Return the [X, Y] coordinate for the center point of the cell that contains the specified text.  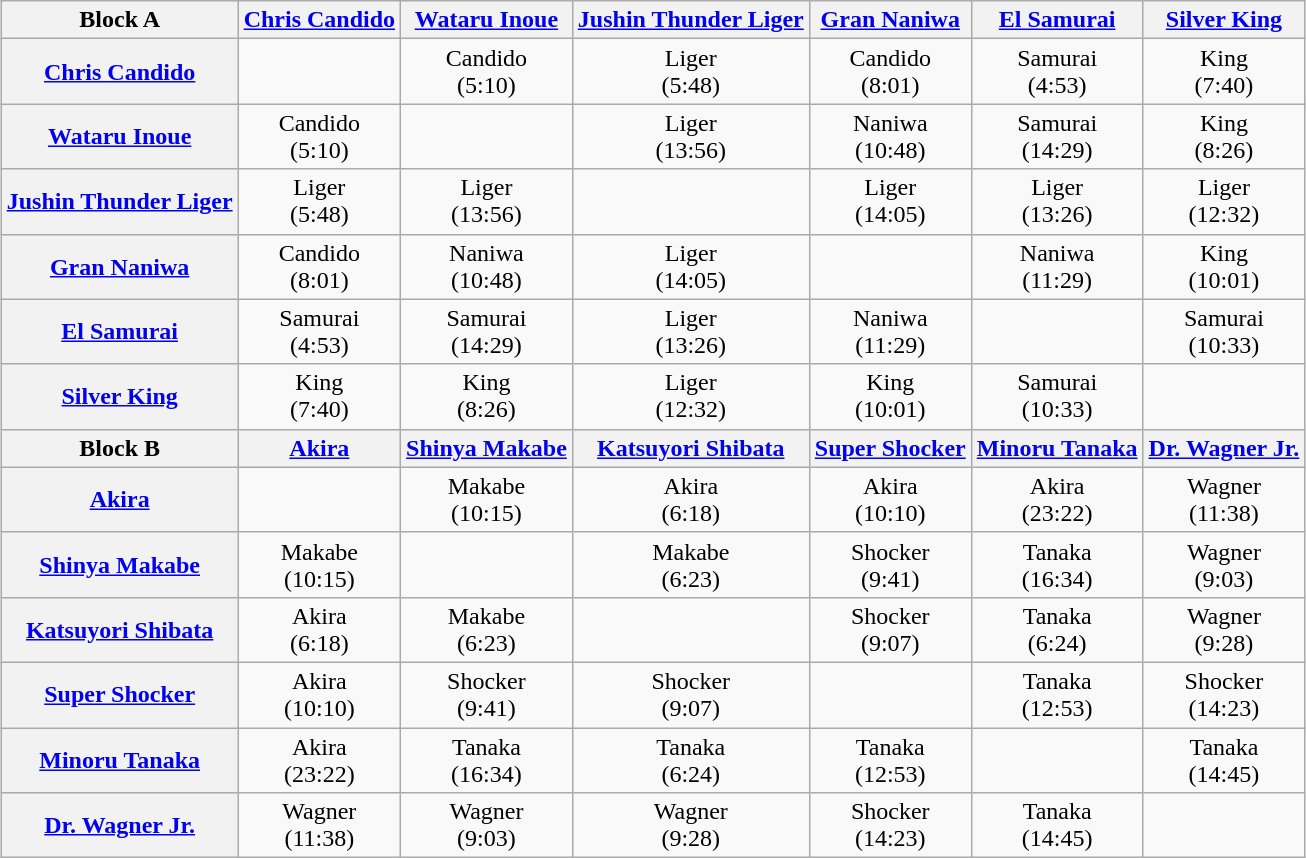
Block B [120, 448]
Block A [120, 20]
